Identify which cell holds the provided text, then report its [x, y] central coordinate. 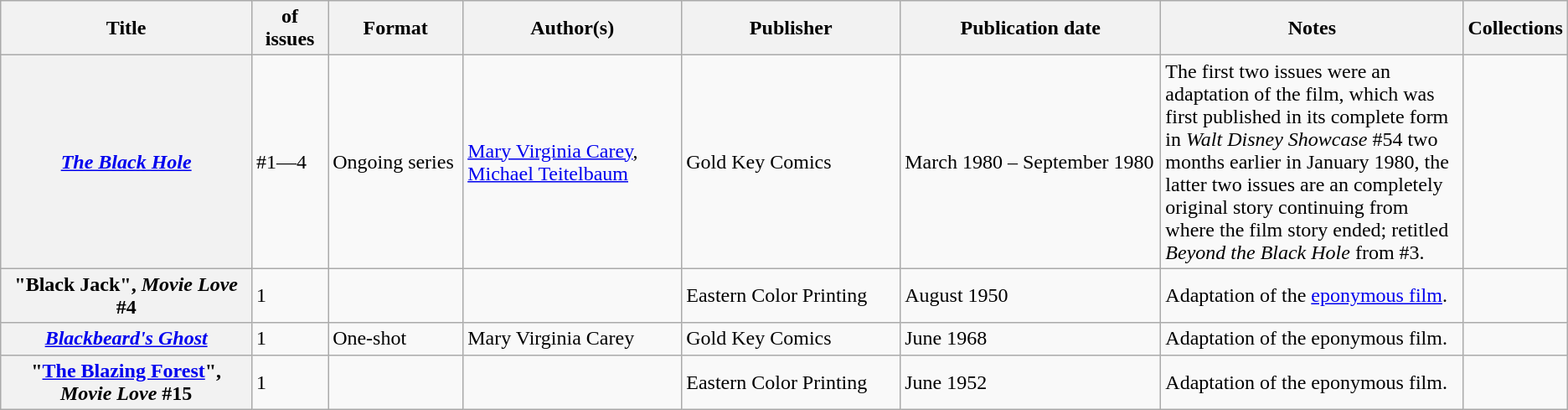
March 1980 – September 1980 [1030, 162]
One-shot [395, 339]
"Black Jack", Movie Love #4 [126, 295]
The Black Hole [126, 162]
Format [395, 29]
June 1952 [1030, 382]
Title [126, 29]
Mary Virginia Carey, Michael Teitelbaum [573, 162]
Mary Virginia Carey [573, 339]
of issues [290, 29]
Blackbeard's Ghost [126, 339]
Notes [1312, 29]
#1—4 [290, 162]
Author(s) [573, 29]
"The Blazing Forest", Movie Love #15 [126, 382]
August 1950 [1030, 295]
Publisher [791, 29]
June 1968 [1030, 339]
Publication date [1030, 29]
Ongoing series [395, 162]
Collections [1515, 29]
